Pinpoint the cell where the given text exists, returning its (x, y) midpoint coordinate. 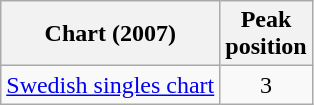
Chart (2007) (110, 34)
Peakposition (266, 34)
3 (266, 85)
Swedish singles chart (110, 85)
